Return (x, y) of the center of cell containing provided text 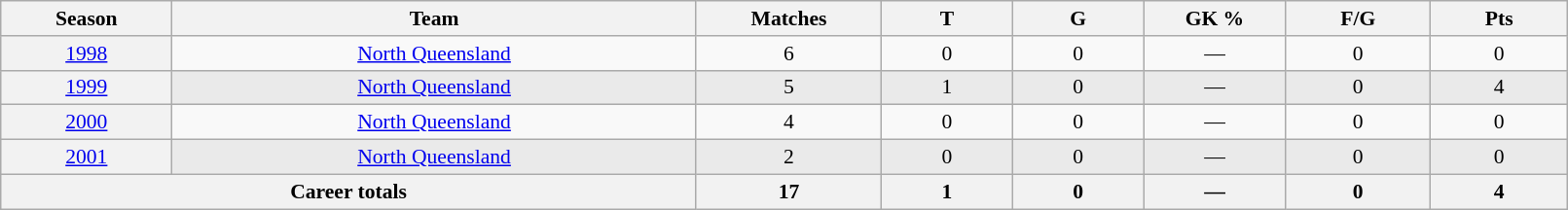
2000 (87, 122)
2001 (87, 157)
5 (788, 87)
Pts (1499, 18)
2 (788, 157)
Team (434, 18)
T (948, 18)
GK % (1215, 18)
6 (788, 53)
1999 (87, 87)
Season (87, 18)
F/G (1358, 18)
17 (788, 192)
Matches (788, 18)
G (1078, 18)
1998 (87, 53)
Career totals (348, 192)
